Detect which cell encompasses the target text, then output its (x, y) center coordinate. 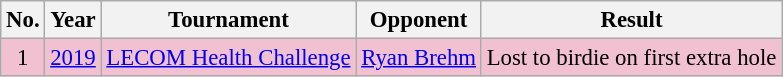
Ryan Brehm (418, 58)
Year (73, 20)
Lost to birdie on first extra hole (631, 58)
Result (631, 20)
Opponent (418, 20)
LECOM Health Challenge (228, 58)
2019 (73, 58)
1 (23, 58)
Tournament (228, 20)
No. (23, 20)
